Determine the [X, Y] coordinate at the center of the cell enclosing the given text.  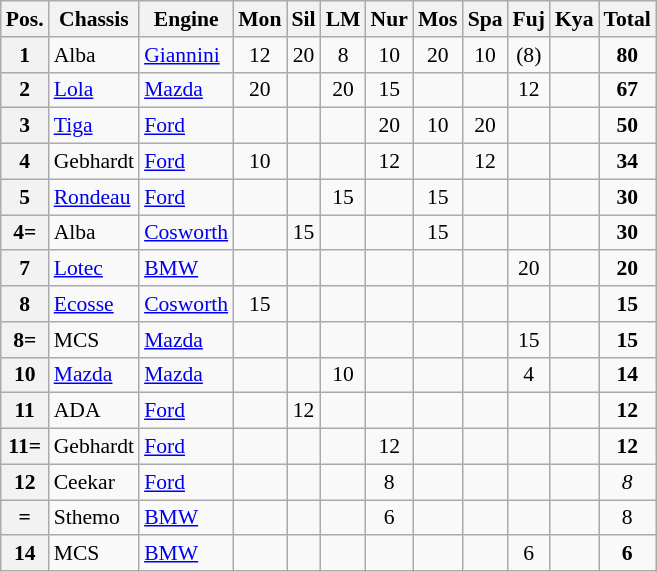
2 [25, 90]
Fuj [528, 19]
4= [25, 233]
Tiga [94, 126]
Sthemo [94, 518]
Lotec [94, 269]
Chassis [94, 19]
LM [344, 19]
50 [628, 126]
1 [25, 55]
8= [25, 340]
11= [25, 447]
Spa [486, 19]
7 [25, 269]
Kya [574, 19]
Ecosse [94, 304]
Total [628, 19]
ADA [94, 411]
Ceekar [94, 482]
= [25, 518]
Nur [390, 19]
11 [25, 411]
Pos. [25, 19]
Mon [260, 19]
Engine [186, 19]
Lola [94, 90]
(8) [528, 55]
80 [628, 55]
5 [25, 197]
Rondeau [94, 197]
Giannini [186, 55]
Sil [303, 19]
Mos [438, 19]
3 [25, 126]
67 [628, 90]
34 [628, 162]
